Locate the cell with the specified text and output its (x, y) center coordinate. 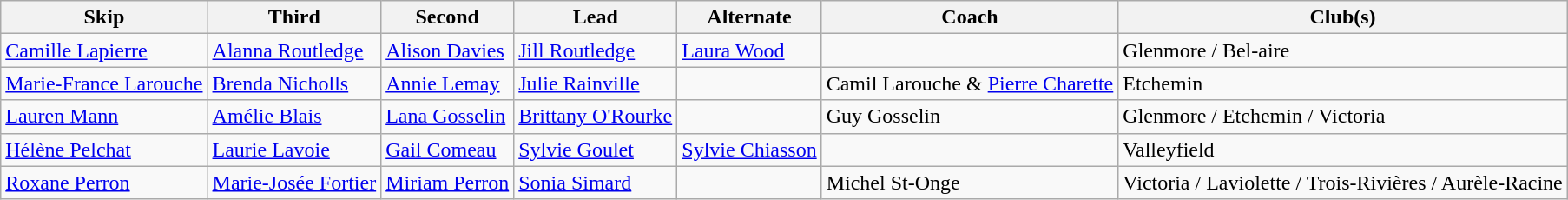
Roxane Perron (104, 183)
Valleyfield (1343, 150)
Glenmore / Bel-aire (1343, 50)
Sylvie Chiasson (749, 150)
Coach (970, 17)
Laura Wood (749, 50)
Jill Routledge (596, 50)
Lead (596, 17)
Michel St-Onge (970, 183)
Lana Gosselin (448, 117)
Annie Lemay (448, 83)
Julie Rainville (596, 83)
Brenda Nicholls (294, 83)
Third (294, 17)
Alison Davies (448, 50)
Victoria / Laviolette / Trois-Rivières / Aurèle-Racine (1343, 183)
Second (448, 17)
Glenmore / Etchemin / Victoria (1343, 117)
Amélie Blais (294, 117)
Marie-France Larouche (104, 83)
Camille Lapierre (104, 50)
Camil Larouche & Pierre Charette (970, 83)
Laurie Lavoie (294, 150)
Sylvie Goulet (596, 150)
Skip (104, 17)
Guy Gosselin (970, 117)
Lauren Mann (104, 117)
Club(s) (1343, 17)
Gail Comeau (448, 150)
Brittany O'Rourke (596, 117)
Marie-Josée Fortier (294, 183)
Alanna Routledge (294, 50)
Sonia Simard (596, 183)
Miriam Perron (448, 183)
Etchemin (1343, 83)
Hélène Pelchat (104, 150)
Alternate (749, 17)
